Locate the cell with the specified text and output its (x, y) center coordinate. 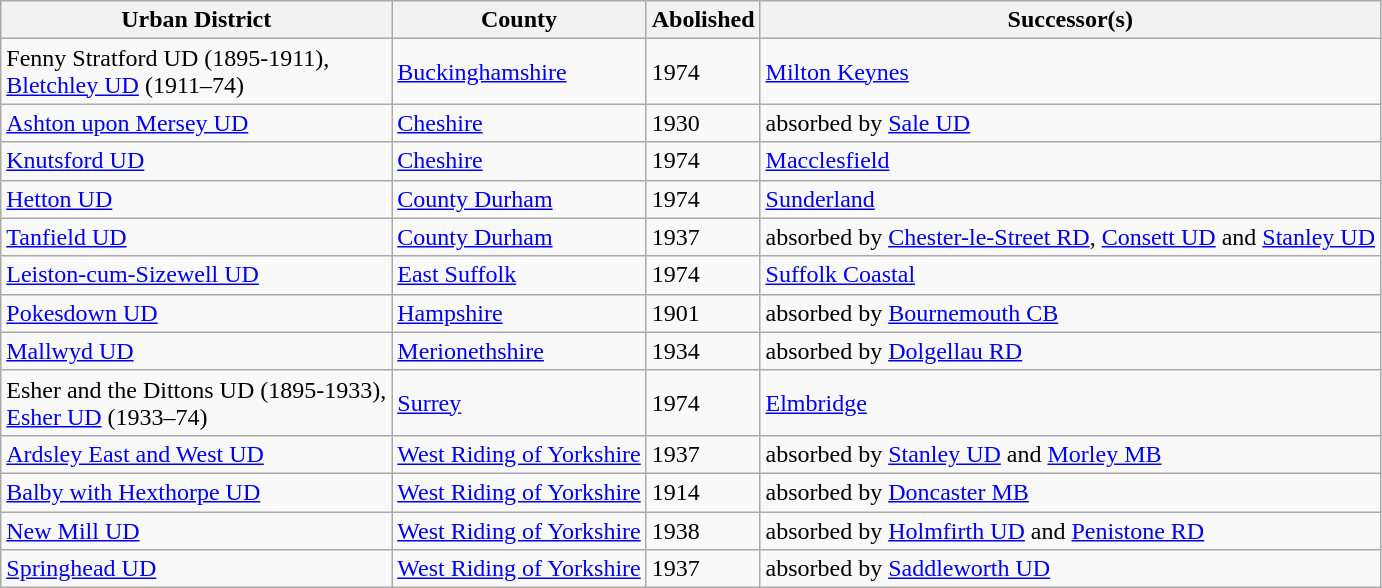
Milton Keynes (1070, 72)
East Suffolk (519, 275)
Ashton upon Mersey UD (196, 123)
Urban District (196, 20)
absorbed by Dolgellau RD (1070, 351)
Balby with Hexthorpe UD (196, 492)
Macclesfield (1070, 161)
Sunderland (1070, 199)
Springhead UD (196, 569)
Hampshire (519, 313)
Merionethshire (519, 351)
Surrey (519, 402)
Tanfield UD (196, 237)
Mallwyd UD (196, 351)
Buckinghamshire (519, 72)
Esher and the Dittons UD (1895-1933),Esher UD (1933–74) (196, 402)
Hetton UD (196, 199)
1930 (703, 123)
Ardsley East and West UD (196, 454)
County (519, 20)
absorbed by Bournemouth CB (1070, 313)
Suffolk Coastal (1070, 275)
Knutsford UD (196, 161)
New Mill UD (196, 531)
1934 (703, 351)
absorbed by Sale UD (1070, 123)
Abolished (703, 20)
Leiston-cum-Sizewell UD (196, 275)
Successor(s) (1070, 20)
1938 (703, 531)
absorbed by Saddleworth UD (1070, 569)
Fenny Stratford UD (1895-1911),Bletchley UD (1911–74) (196, 72)
absorbed by Doncaster MB (1070, 492)
1914 (703, 492)
absorbed by Holmfirth UD and Penistone RD (1070, 531)
1901 (703, 313)
Elmbridge (1070, 402)
absorbed by Stanley UD and Morley MB (1070, 454)
Pokesdown UD (196, 313)
absorbed by Chester-le-Street RD, Consett UD and Stanley UD (1070, 237)
